Locate the cell with the specified text and output its [X, Y] center coordinate. 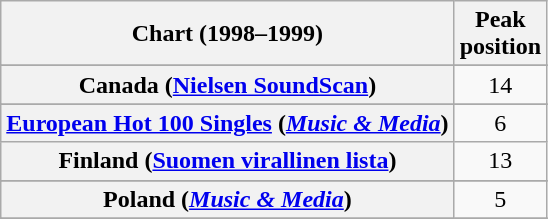
5 [500, 199]
6 [500, 123]
European Hot 100 Singles (Music & Media) [228, 123]
Poland (Music & Media) [228, 199]
Chart (1998–1999) [228, 34]
Finland (Suomen virallinen lista) [228, 161]
Canada (Nielsen SoundScan) [228, 85]
Peakposition [500, 34]
13 [500, 161]
14 [500, 85]
